Provide the (X, Y) coordinate of the cell's center where the given text is located.  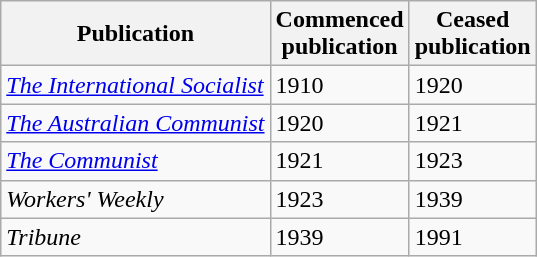
Workers' Weekly (136, 199)
The International Socialist (136, 85)
1910 (340, 85)
Tribune (136, 237)
The Australian Communist (136, 123)
Publication (136, 34)
1991 (472, 237)
The Communist (136, 161)
Ceased publication (472, 34)
Commenced publication (340, 34)
